Scan for the cell matching the given text and deliver its (X, Y) coordinate at center. 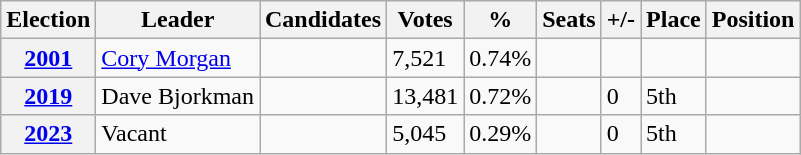
5,045 (426, 134)
Dave Bjorkman (178, 96)
2019 (48, 96)
7,521 (426, 58)
Position (753, 20)
2023 (48, 134)
Cory Morgan (178, 58)
Seats (569, 20)
13,481 (426, 96)
Vacant (178, 134)
0.72% (500, 96)
0.29% (500, 134)
Votes (426, 20)
Election (48, 20)
% (500, 20)
0.74% (500, 58)
Leader (178, 20)
2001 (48, 58)
Candidates (324, 20)
Place (674, 20)
+/- (620, 20)
